Capture the cell that displays the provided text and extract its (X, Y) central coordinate. 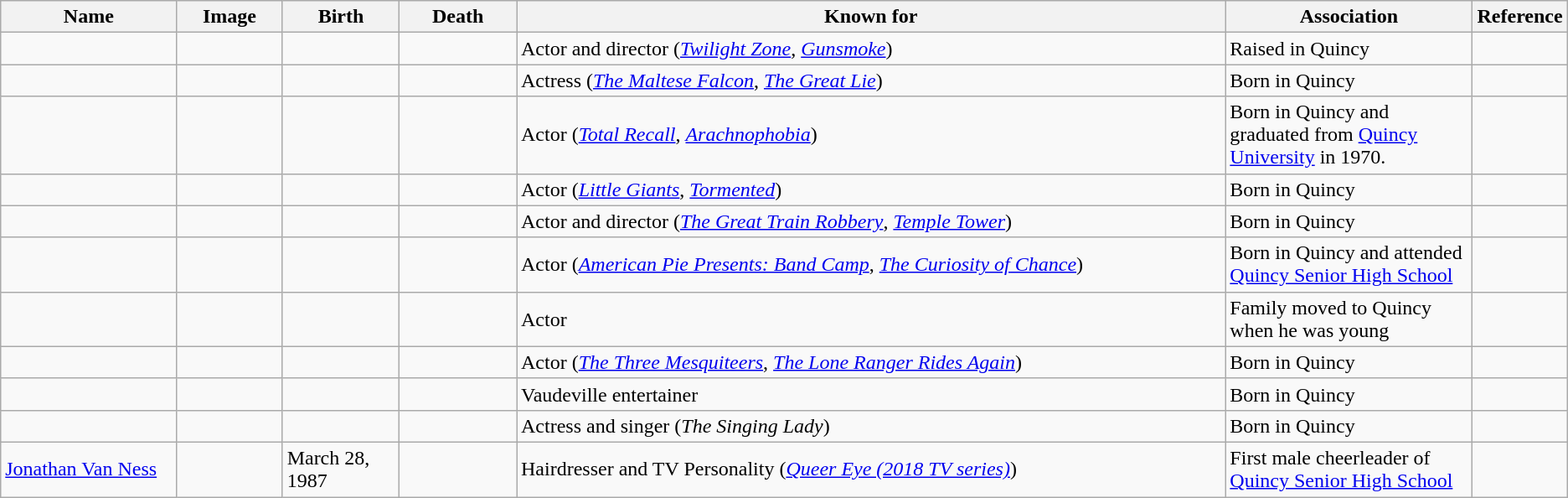
Actor (Little Giants, Tormented) (870, 189)
Actor (870, 319)
Name (89, 17)
Association (1349, 17)
Actor and director (The Great Train Robbery, Temple Tower) (870, 221)
Actor (American Pie Presents: Band Camp, The Curiosity of Chance) (870, 265)
Actor (Total Recall, Arachnophobia) (870, 135)
Reference (1519, 17)
Birth (341, 17)
Image (230, 17)
Born in Quincy and graduated from Quincy University in 1970. (1349, 135)
March 28, 1987 (341, 469)
Jonathan Van Ness (89, 469)
Actor and director (Twilight Zone, Gunsmoke) (870, 49)
Family moved to Quincy when he was young (1349, 319)
Actress (The Maltese Falcon, The Great Lie) (870, 80)
Vaudeville entertainer (870, 394)
Hairdresser and TV Personality (Queer Eye (2018 TV series)) (870, 469)
Raised in Quincy (1349, 49)
Actress and singer (The Singing Lady) (870, 426)
First male cheerleader of Quincy Senior High School (1349, 469)
Death (458, 17)
Known for (870, 17)
Actor (The Three Mesquiteers, The Lone Ranger Rides Again) (870, 362)
Born in Quincy and attended Quincy Senior High School (1349, 265)
